Find where the given text appears and provide that cell's center as [x, y] coordinate. 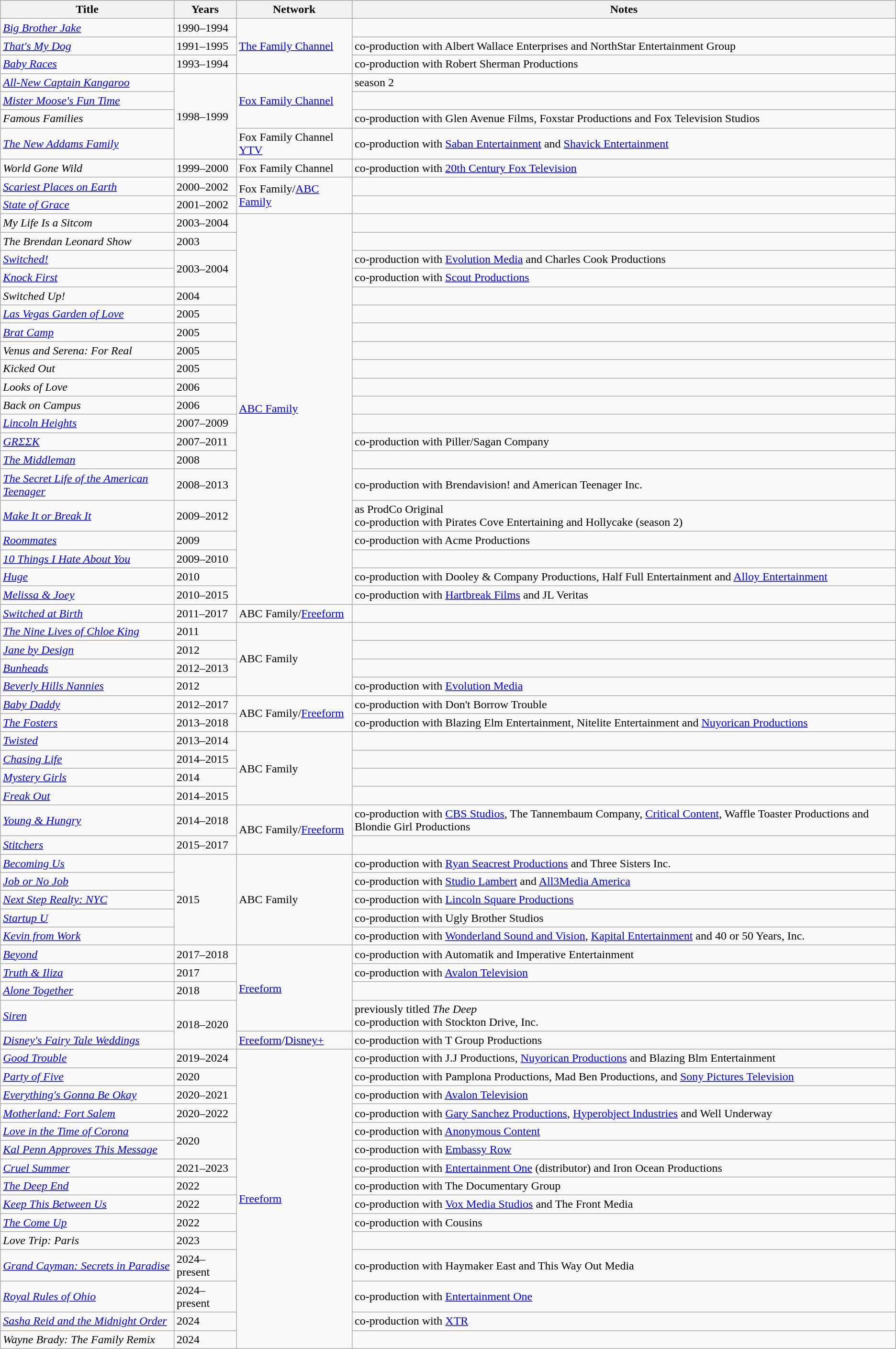
Melissa & Joey [87, 595]
The Middleman [87, 460]
2011 [205, 632]
Back on Campus [87, 405]
1991–1995 [205, 46]
2010 [205, 577]
co-production with Lincoln Square Productions [624, 900]
co-production with Vox Media Studios and The Front Media [624, 1204]
2018–2020 [205, 1025]
2009 [205, 540]
Bunheads [87, 668]
co-production with T Group Productions [624, 1040]
2007–2009 [205, 423]
co-production with Embassy Row [624, 1149]
2009–2010 [205, 559]
co-production with Glen Avenue Films, Foxstar Productions and Fox Television Studios [624, 119]
Make It or Break It [87, 515]
Kicked Out [87, 369]
2000–2002 [205, 186]
Job or No Job [87, 882]
co-production with Brendavision! and American Teenager Inc. [624, 485]
10 Things I Hate About You [87, 559]
2018 [205, 991]
2015–2017 [205, 845]
previously titled The Deepco-production with Stockton Drive, Inc. [624, 1015]
Wayne Brady: The Family Remix [87, 1339]
2017 [205, 973]
2008 [205, 460]
co-production with Hartbreak Films and JL Veritas [624, 595]
co-production with Blazing Elm Entertainment, Nitelite Entertainment and Nuyorican Productions [624, 723]
Switched! [87, 260]
Love in the Time of Corona [87, 1131]
co-production with Albert Wallace Enterprises and NorthStar Entertainment Group [624, 46]
co-production with 20th Century Fox Television [624, 168]
2007–2011 [205, 442]
Kal Penn Approves This Message [87, 1149]
Knock First [87, 278]
Scariest Places on Earth [87, 186]
co-production with J.J Productions, Nuyorican Productions and Blazing Blm Entertainment [624, 1058]
2019–2024 [205, 1058]
Brat Camp [87, 332]
2012–2017 [205, 704]
Beyond [87, 954]
Young & Hungry [87, 820]
The Come Up [87, 1223]
Big Brother Jake [87, 28]
Good Trouble [87, 1058]
1993–1994 [205, 64]
The Fosters [87, 723]
Baby Races [87, 64]
My Life Is a Sitcom [87, 223]
Fox Family/ABC Family [294, 195]
State of Grace [87, 204]
2003 [205, 241]
2021–2023 [205, 1168]
GRΣΣK [87, 442]
Switched Up! [87, 296]
Years [205, 10]
Alone Together [87, 991]
Freak Out [87, 795]
Roommates [87, 540]
co-production with Scout Productions [624, 278]
2014–2018 [205, 820]
Switched at Birth [87, 613]
Looks of Love [87, 387]
co-production with Dooley & Company Productions, Half Full Entertainment and Alloy Entertainment [624, 577]
Freeform/Disney+ [294, 1040]
Disney's Fairy Tale Weddings [87, 1040]
Notes [624, 10]
co-production with Robert Sherman Productions [624, 64]
Love Trip: Paris [87, 1241]
Becoming Us [87, 863]
2014 [205, 777]
co-production with XTR [624, 1321]
Chasing Life [87, 759]
Baby Daddy [87, 704]
Everything's Gonna Be Okay [87, 1095]
Mystery Girls [87, 777]
Jane by Design [87, 650]
2008–2013 [205, 485]
Cruel Summer [87, 1168]
The Brendan Leonard Show [87, 241]
2017–2018 [205, 954]
co-production with Piller/Sagan Company [624, 442]
Network [294, 10]
season 2 [624, 82]
1999–2000 [205, 168]
co-production with Ugly Brother Studios [624, 918]
Party of Five [87, 1077]
co-production with Don't Borrow Trouble [624, 704]
co-production with Studio Lambert and All3Media America [624, 882]
Huge [87, 577]
Beverly Hills Nannies [87, 686]
2013–2018 [205, 723]
2013–2014 [205, 741]
Mister Moose's Fun Time [87, 101]
Lincoln Heights [87, 423]
2001–2002 [205, 204]
That's My Dog [87, 46]
2004 [205, 296]
co-production with Automatik and Imperative Entertainment [624, 954]
1998–1999 [205, 116]
2012–2013 [205, 668]
Startup U [87, 918]
Motherland: Fort Salem [87, 1113]
1990–1994 [205, 28]
as ProdCo Originalco-production with Pirates Cove Entertaining and Hollycake (season 2) [624, 515]
Stitchers [87, 845]
co-production with CBS Studios, The Tannembaum Company, Critical Content, Waffle Toaster Productions and Blondie Girl Productions [624, 820]
co-production with Acme Productions [624, 540]
Venus and Serena: For Real [87, 351]
2010–2015 [205, 595]
co-production with Entertainment One (distributor) and Iron Ocean Productions [624, 1168]
2009–2012 [205, 515]
co-production with Wonderland Sound and Vision, Kapital Entertainment and 40 or 50 Years, Inc. [624, 936]
co-production with Cousins [624, 1223]
Siren [87, 1015]
Keep This Between Us [87, 1204]
co-production with Evolution Media and Charles Cook Productions [624, 260]
Title [87, 10]
co-production with Saban Entertainment and Shavick Entertainment [624, 144]
co-production with Gary Sanchez Productions, Hyperobject Industries and Well Underway [624, 1113]
All-New Captain Kangaroo [87, 82]
The Deep End [87, 1186]
Grand Cayman: Secrets in Paradise [87, 1265]
Famous Families [87, 119]
The New Addams Family [87, 144]
Next Step Realty: NYC [87, 900]
Truth & Iliza [87, 973]
Sasha Reid and the Midnight Order [87, 1321]
2015 [205, 900]
2020–2021 [205, 1095]
2011–2017 [205, 613]
The Family Channel [294, 46]
The Secret Life of the American Teenager [87, 485]
2023 [205, 1241]
Twisted [87, 741]
co-production with Evolution Media [624, 686]
co-production with Haymaker East and This Way Out Media [624, 1265]
The Nine Lives of Chloe King [87, 632]
co-production with Anonymous Content [624, 1131]
Las Vegas Garden of Love [87, 314]
2020–2022 [205, 1113]
Kevin from Work [87, 936]
Fox Family ChannelYTV [294, 144]
co-production with Entertainment One [624, 1297]
co-production with Ryan Seacrest Productions and Three Sisters Inc. [624, 863]
World Gone Wild [87, 168]
co-production with Pamplona Productions, Mad Ben Productions, and Sony Pictures Television [624, 1077]
co-production with The Documentary Group [624, 1186]
Royal Rules of Ohio [87, 1297]
